Detect which cell encompasses the target text, then output its [x, y] center coordinate. 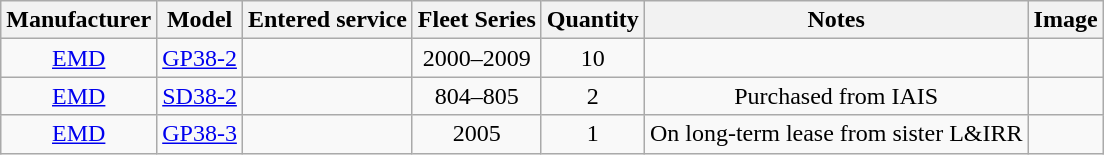
Entered service [327, 20]
Purchased from IAIS [836, 96]
GP38-3 [200, 134]
2000–2009 [476, 58]
10 [592, 58]
Manufacturer [79, 20]
GP38-2 [200, 58]
On long-term lease from sister L&IRR [836, 134]
Image [1066, 20]
Quantity [592, 20]
Model [200, 20]
2005 [476, 134]
1 [592, 134]
Fleet Series [476, 20]
2 [592, 96]
804–805 [476, 96]
Notes [836, 20]
SD38-2 [200, 96]
